Search for the cell housing the specified text and yield its [x, y] center coordinate. 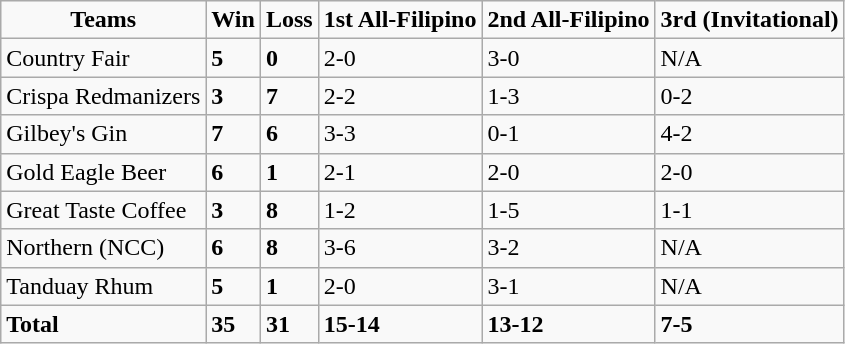
Teams [104, 20]
15-14 [400, 324]
1-1 [750, 210]
3-3 [400, 134]
3-0 [568, 58]
3-2 [568, 248]
3-1 [568, 286]
2-1 [400, 172]
0 [289, 58]
2-2 [400, 96]
Total [104, 324]
Gold Eagle Beer [104, 172]
35 [234, 324]
3rd (Invitational) [750, 20]
Northern (NCC) [104, 248]
7-5 [750, 324]
Great Taste Coffee [104, 210]
1-2 [400, 210]
1st All-Filipino [400, 20]
2nd All-Filipino [568, 20]
Country Fair [104, 58]
Crispa Redmanizers [104, 96]
Win [234, 20]
Tanduay Rhum [104, 286]
4-2 [750, 134]
1-5 [568, 210]
3-6 [400, 248]
13-12 [568, 324]
31 [289, 324]
Gilbey's Gin [104, 134]
0-2 [750, 96]
0-1 [568, 134]
1-3 [568, 96]
Loss [289, 20]
